Detect which cell encompasses the target text, then output its (X, Y) center coordinate. 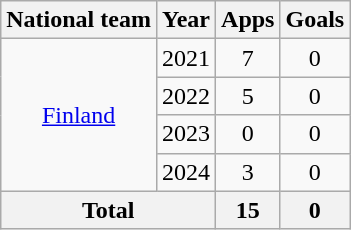
Finland (79, 115)
Apps (248, 20)
2021 (186, 58)
2022 (186, 96)
2023 (186, 134)
5 (248, 96)
Year (186, 20)
3 (248, 172)
2024 (186, 172)
National team (79, 20)
Goals (315, 20)
7 (248, 58)
Total (108, 210)
15 (248, 210)
